Capture the cell that displays the provided text and extract its (X, Y) central coordinate. 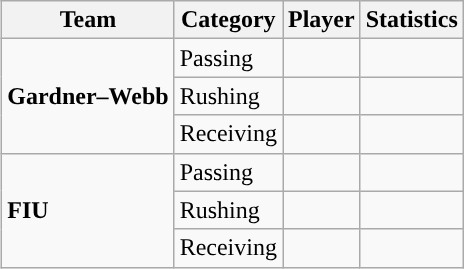
Gardner–Webb (88, 96)
Team (88, 20)
Category (228, 20)
Player (321, 20)
FIU (88, 210)
Statistics (412, 20)
